Provide the (x, y) coordinate of the cell's center where the given text is located.  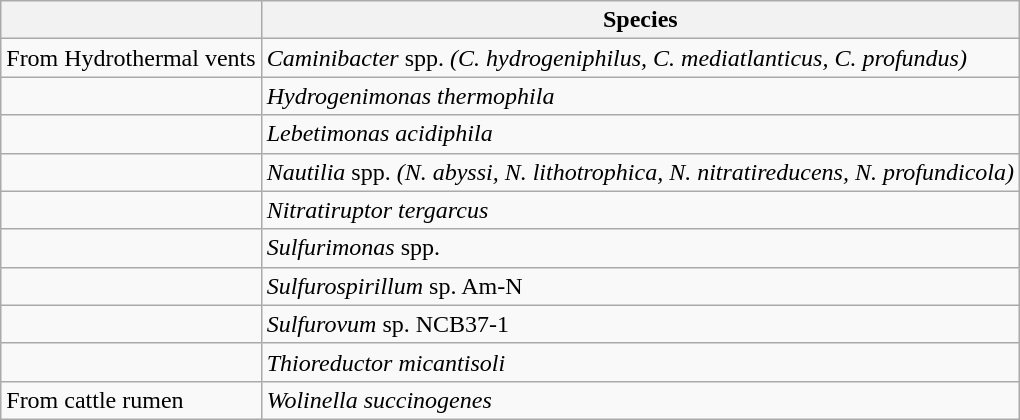
Hydrogenimonas thermophila (640, 96)
Sulfurovum sp. NCB37-1 (640, 324)
Sulfurospirillum sp. Am-N (640, 286)
Thioreductor micantisoli (640, 362)
Lebetimonas acidiphila (640, 134)
Caminibacter spp. (C. hydrogeniphilus, C. mediatlanticus, C. profundus) (640, 58)
Nautilia spp. (N. abyssi, N. lithotrophica, N. nitratireducens, N. profundicola) (640, 172)
From Hydrothermal vents (131, 58)
Nitratiruptor tergarcus (640, 210)
From cattle rumen (131, 400)
Wolinella succinogenes (640, 400)
Sulfurimonas spp. (640, 248)
Species (640, 20)
